Identify which cell holds the provided text, then report its [x, y] central coordinate. 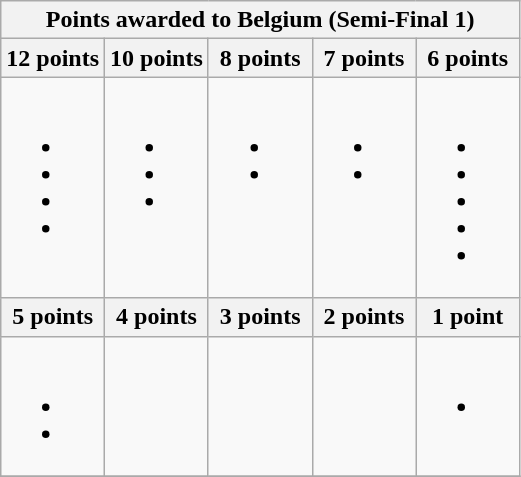
8 points [260, 58]
7 points [364, 58]
10 points [157, 58]
4 points [157, 317]
2 points [364, 317]
Points awarded to Belgium (Semi-Final 1) [260, 20]
12 points [53, 58]
1 point [468, 317]
5 points [53, 317]
6 points [468, 58]
3 points [260, 317]
